Provide the (X, Y) coordinate of the cell's center where the given text is located.  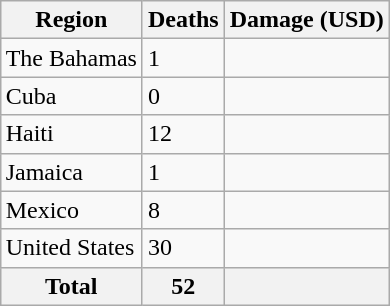
Cuba (71, 96)
12 (183, 134)
Mexico (71, 210)
United States (71, 248)
Haiti (71, 134)
Region (71, 20)
Damage (USD) (306, 20)
Jamaica (71, 172)
30 (183, 248)
8 (183, 210)
0 (183, 96)
The Bahamas (71, 58)
Total (71, 286)
52 (183, 286)
Deaths (183, 20)
